Extract the (X, Y) coordinate from the center of the cell holding the provided text.  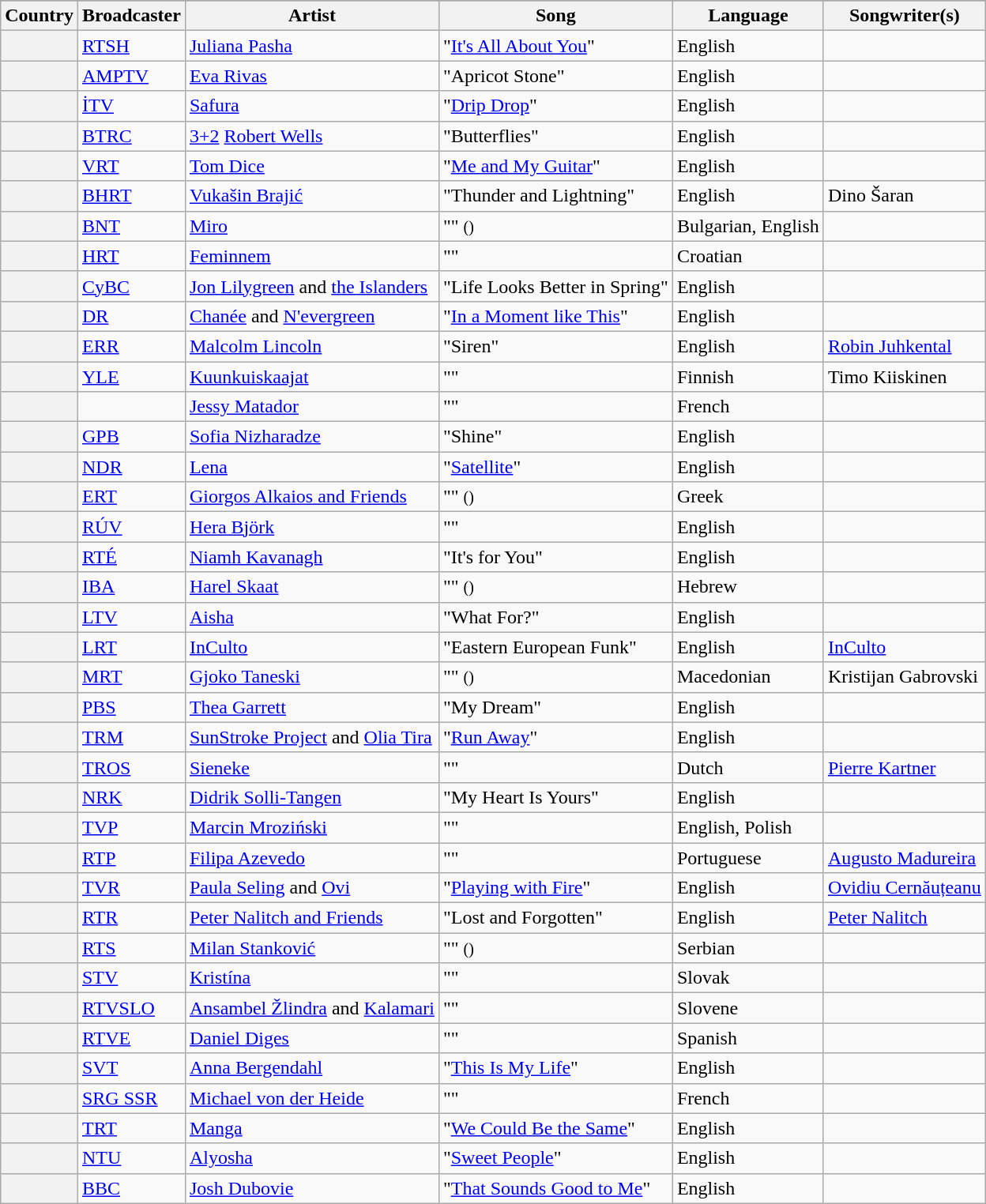
RTVSLO (131, 1008)
YLE (131, 377)
ERR (131, 346)
"It's All About You" (555, 46)
Slovak (747, 978)
"It's for You" (555, 557)
Croatian (747, 256)
"Sweet People" (555, 1158)
Jon Lilygreen and the Islanders (311, 286)
Sofia Nizharadze (311, 437)
Gjoko Taneski (311, 677)
Aisha (311, 617)
"That Sounds Good to Me" (555, 1188)
SVT (131, 1068)
Lena (311, 467)
Macedonian (747, 677)
TROS (131, 767)
RTR (131, 918)
Miro (311, 226)
Artist (311, 16)
Bulgarian, English (747, 226)
"Siren" (555, 346)
"Drip Drop" (555, 106)
"What For?" (555, 617)
LRT (131, 647)
"Me and My Guitar" (555, 166)
Thea Garrett (311, 707)
Dino Šaran (904, 196)
TRT (131, 1128)
SunStroke Project and Olia Tira (311, 737)
Peter Nalitch (904, 918)
RÚV (131, 527)
Michael von der Heide (311, 1098)
TVP (131, 827)
Sieneke (311, 767)
LTV (131, 617)
Marcin Mroziński (311, 827)
NDR (131, 467)
Alyosha (311, 1158)
Country (40, 16)
Spanish (747, 1038)
BHRT (131, 196)
English, Polish (747, 827)
Chanée and N'evergreen (311, 316)
PBS (131, 707)
Giorgos Alkaios and Friends (311, 497)
"In a Moment like This" (555, 316)
Broadcaster (131, 16)
BNT (131, 226)
MRT (131, 677)
"Thunder and Lightning" (555, 196)
TVR (131, 888)
Song (555, 16)
BBC (131, 1188)
Slovene (747, 1008)
Pierre Kartner (904, 767)
Safura (311, 106)
ERT (131, 497)
"Butterflies" (555, 136)
TRM (131, 737)
IBA (131, 587)
RTSH (131, 46)
Serbian (747, 948)
Timo Kiiskinen (904, 377)
SRG SSR (131, 1098)
Robin Juhkental (904, 346)
BTRC (131, 136)
Feminnem (311, 256)
RTÉ (131, 557)
Manga (311, 1128)
"We Could Be the Same" (555, 1128)
Songwriter(s) (904, 16)
Peter Nalitch and Friends (311, 918)
Ovidiu Cernăuțeanu (904, 888)
Finnish (747, 377)
Eva Rivas (311, 76)
Milan Stanković (311, 948)
Filipa Azevedo (311, 857)
Ansambel Žlindra and Kalamari (311, 1008)
Niamh Kavanagh (311, 557)
Daniel Diges (311, 1038)
Kristína (311, 978)
Juliana Pasha (311, 46)
Vukašin Brajić (311, 196)
HRT (131, 256)
GPB (131, 437)
Josh Dubovie (311, 1188)
"Run Away" (555, 737)
Tom Dice (311, 166)
NRK (131, 797)
3+2 Robert Wells (311, 136)
Greek (747, 497)
Dutch (747, 767)
"Shine" (555, 437)
"Satellite" (555, 467)
Portuguese (747, 857)
"Playing with Fire" (555, 888)
Malcolm Lincoln (311, 346)
NTU (131, 1158)
Language (747, 16)
Jessy Matador (311, 407)
DR (131, 316)
"My Heart Is Yours" (555, 797)
RTS (131, 948)
"Life Looks Better in Spring" (555, 286)
Paula Seling and Ovi (311, 888)
Hera Björk (311, 527)
"Eastern European Funk" (555, 647)
VRT (131, 166)
İTV (131, 106)
Hebrew (747, 587)
Harel Skaat (311, 587)
"Apricot Stone" (555, 76)
"Lost and Forgotten" (555, 918)
RTP (131, 857)
"My Dream" (555, 707)
STV (131, 978)
CyBC (131, 286)
RTVE (131, 1038)
Kristijan Gabrovski (904, 677)
Kuunkuiskaajat (311, 377)
Anna Bergendahl (311, 1068)
AMPTV (131, 76)
"This Is My Life" (555, 1068)
Didrik Solli-Tangen (311, 797)
Augusto Madureira (904, 857)
